Identify which cell holds the provided text, then report its [X, Y] central coordinate. 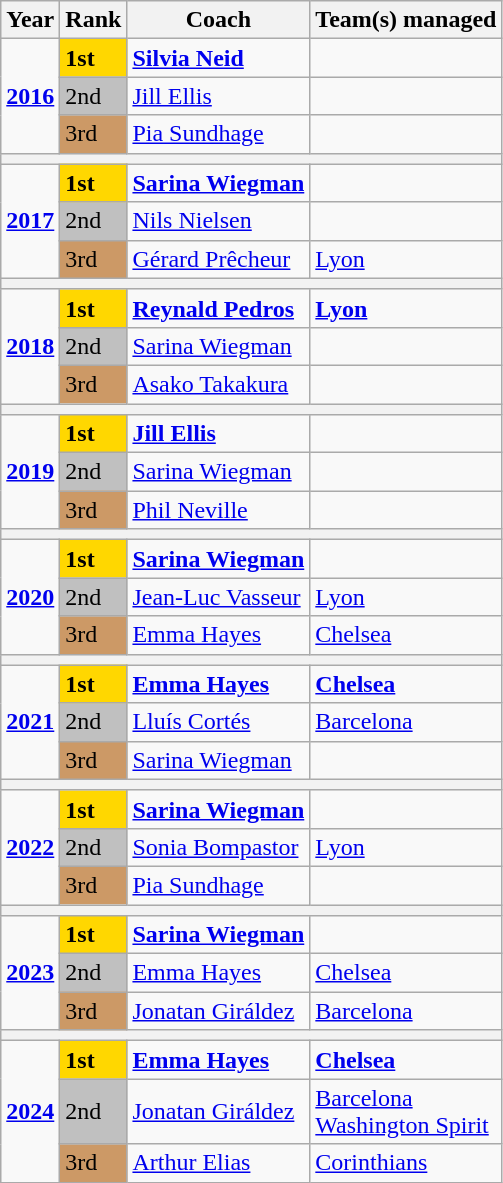
2021 [30, 722]
Lluís Cortés [218, 722]
2023 [30, 973]
2018 [30, 346]
Phil Neville [218, 510]
2019 [30, 472]
Barcelona Washington Spirit [406, 1112]
2016 [30, 96]
Coach [218, 20]
Nils Nielsen [218, 221]
2022 [30, 847]
Team(s) managed [406, 20]
Gérard Prêcheur [218, 259]
2020 [30, 597]
2017 [30, 221]
Jean-Luc Vasseur [218, 597]
Sonia Bompastor [218, 847]
Year [30, 20]
Silvia Neid [218, 58]
Corinthians [406, 1163]
Arthur Elias [218, 1163]
Asako Takakura [218, 384]
Rank [94, 20]
Reynald Pedros [218, 308]
2024 [30, 1112]
